Find where the given text appears and provide that cell's center as (x, y) coordinate. 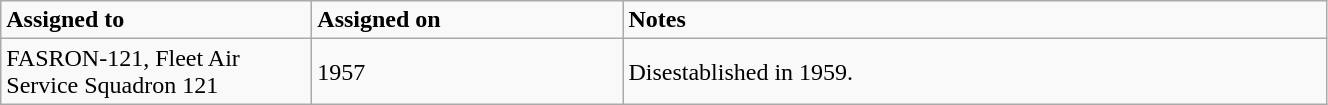
Disestablished in 1959. (975, 72)
FASRON-121, Fleet Air Service Squadron 121 (156, 72)
Assigned to (156, 20)
Notes (975, 20)
Assigned on (468, 20)
1957 (468, 72)
